Detect which cell encompasses the target text, then output its (x, y) center coordinate. 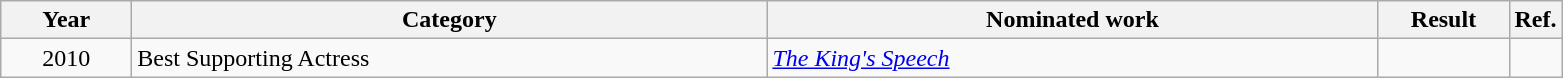
Category (450, 20)
Year (66, 20)
2010 (66, 58)
Best Supporting Actress (450, 58)
Nominated work (1072, 20)
The King's Speech (1072, 58)
Result (1444, 20)
Ref. (1536, 20)
